Detect which cell encompasses the target text, then output its (X, Y) center coordinate. 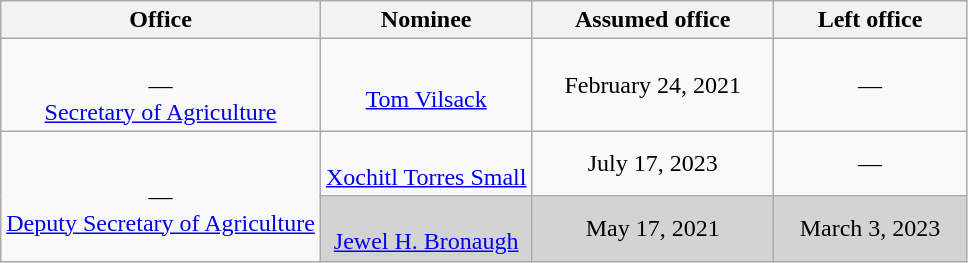
Assumed office (652, 20)
Xochitl Torres Small (426, 164)
—Deputy Secretary of Agriculture (161, 196)
March 3, 2023 (870, 228)
Tom Vilsack (426, 85)
Nominee (426, 20)
May 17, 2021 (652, 228)
—Secretary of Agriculture (161, 85)
Jewel H. Bronaugh (426, 228)
Left office (870, 20)
Office (161, 20)
February 24, 2021 (652, 85)
July 17, 2023 (652, 164)
